Provide the (x, y) coordinate of the cell's center where the given text is located.  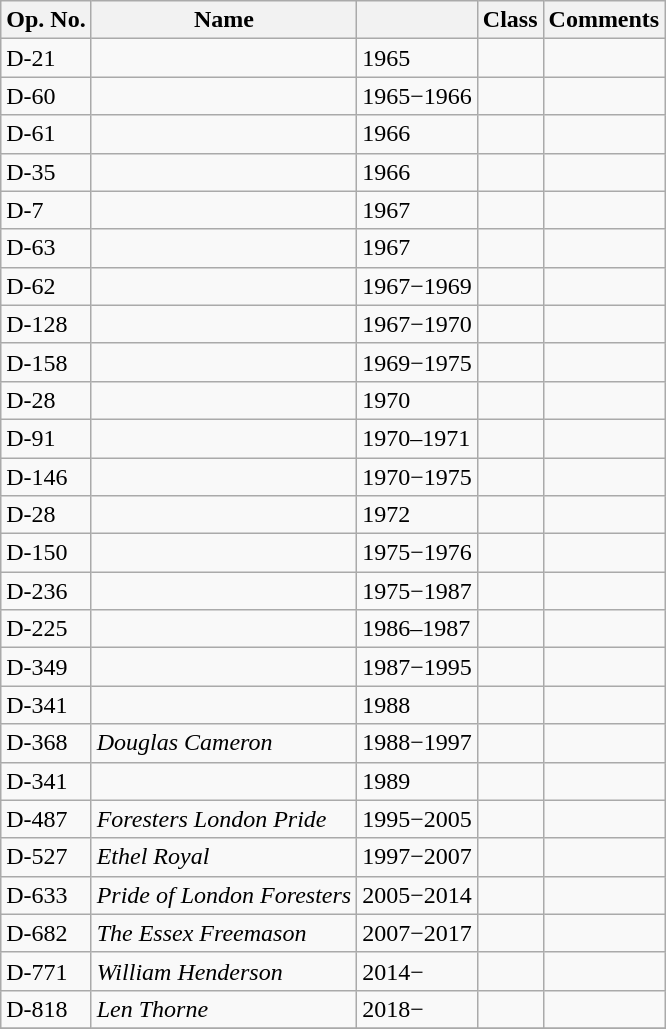
1986–1987 (418, 629)
Pride of London Foresters (224, 895)
Douglas Cameron (224, 743)
D-35 (46, 172)
1975−1987 (418, 591)
D-61 (46, 134)
1987−1995 (418, 667)
1995−2005 (418, 819)
Foresters London Pride (224, 819)
D-128 (46, 324)
1970–1971 (418, 438)
1997−2007 (418, 857)
D-60 (46, 96)
Comments (604, 20)
D-771 (46, 971)
1965−1966 (418, 96)
D-91 (46, 438)
D-633 (46, 895)
Op. No. (46, 20)
2014− (418, 971)
1975−1976 (418, 553)
D-62 (46, 286)
2005−2014 (418, 895)
D-225 (46, 629)
2007−2017 (418, 933)
The Essex Freemason (224, 933)
1969−1975 (418, 362)
1989 (418, 781)
Class (510, 20)
1988 (418, 705)
Name (224, 20)
D-150 (46, 553)
D-487 (46, 819)
D-527 (46, 857)
D-368 (46, 743)
D-349 (46, 667)
Ethel Royal (224, 857)
1972 (418, 515)
William Henderson (224, 971)
Len Thorne (224, 1009)
D-146 (46, 477)
1970−1975 (418, 477)
1967−1969 (418, 286)
D-682 (46, 933)
2018− (418, 1009)
D-21 (46, 58)
D-158 (46, 362)
1965 (418, 58)
1970 (418, 400)
D-236 (46, 591)
1967−1970 (418, 324)
D-818 (46, 1009)
D-63 (46, 248)
1988−1997 (418, 743)
D-7 (46, 210)
